From the cell containing the given text, extract its center point as [X, Y] coordinate. 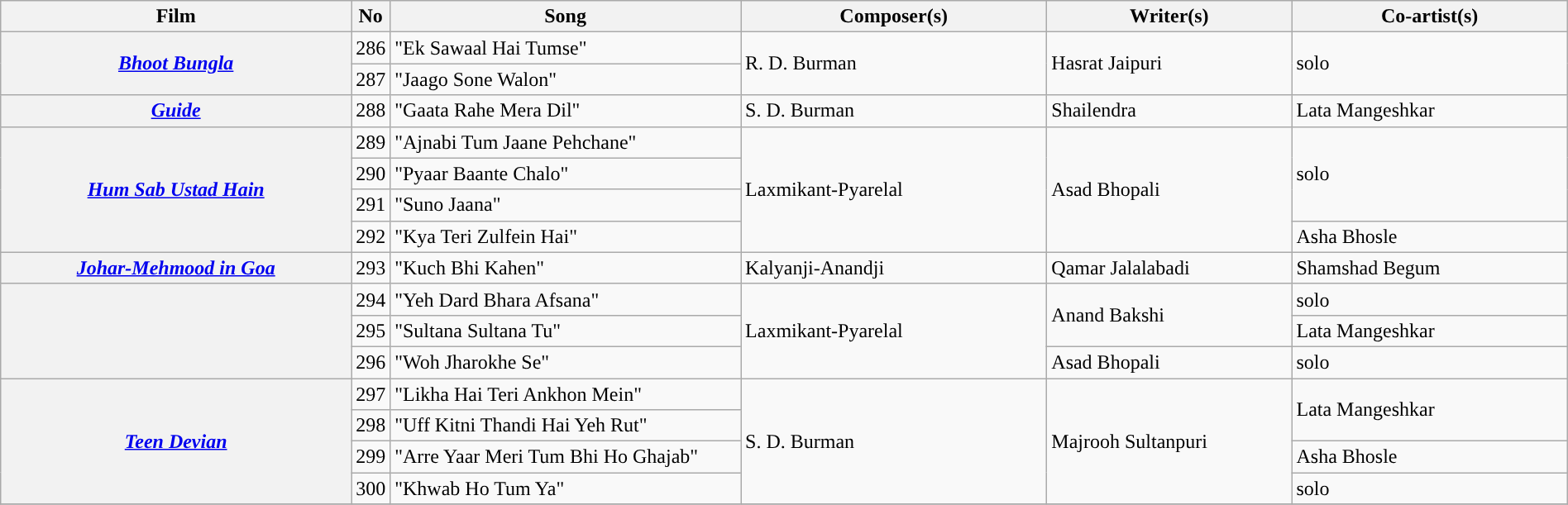
"Suno Jaana" [566, 205]
Co-artist(s) [1429, 17]
R. D. Burman [894, 64]
"Ek Sawaal Hai Tumse" [566, 48]
Shamshad Begum [1429, 268]
Teen Devian [176, 441]
Film [176, 17]
"Khwab Ho Tum Ya" [566, 488]
"Ajnabi Tum Jaane Pehchane" [566, 142]
"Sultana Sultana Tu" [566, 331]
Majrooh Sultanpuri [1169, 441]
Composer(s) [894, 17]
292 [370, 236]
"Likha Hai Teri Ankhon Mein" [566, 394]
293 [370, 268]
Bhoot Bungla [176, 64]
Qamar Jalalabadi [1169, 268]
Guide [176, 111]
290 [370, 174]
"Pyaar Baante Chalo" [566, 174]
Shailendra [1169, 111]
Song [566, 17]
299 [370, 457]
289 [370, 142]
"Arre Yaar Meri Tum Bhi Ho Ghajab" [566, 457]
"Kuch Bhi Kahen" [566, 268]
291 [370, 205]
294 [370, 299]
Johar-Mehmood in Goa [176, 268]
286 [370, 48]
"Kya Teri Zulfein Hai" [566, 236]
298 [370, 426]
"Yeh Dard Bhara Afsana" [566, 299]
296 [370, 362]
"Gaata Rahe Mera Dil" [566, 111]
Writer(s) [1169, 17]
"Jaago Sone Walon" [566, 79]
Anand Bakshi [1169, 315]
Kalyanji-Anandji [894, 268]
300 [370, 488]
287 [370, 79]
Hum Sab Ustad Hain [176, 189]
288 [370, 111]
No [370, 17]
Hasrat Jaipuri [1169, 64]
"Woh Jharokhe Se" [566, 362]
297 [370, 394]
295 [370, 331]
"Uff Kitni Thandi Hai Yeh Rut" [566, 426]
